Output the [X, Y] coordinate of the center of the cell containing the given text.  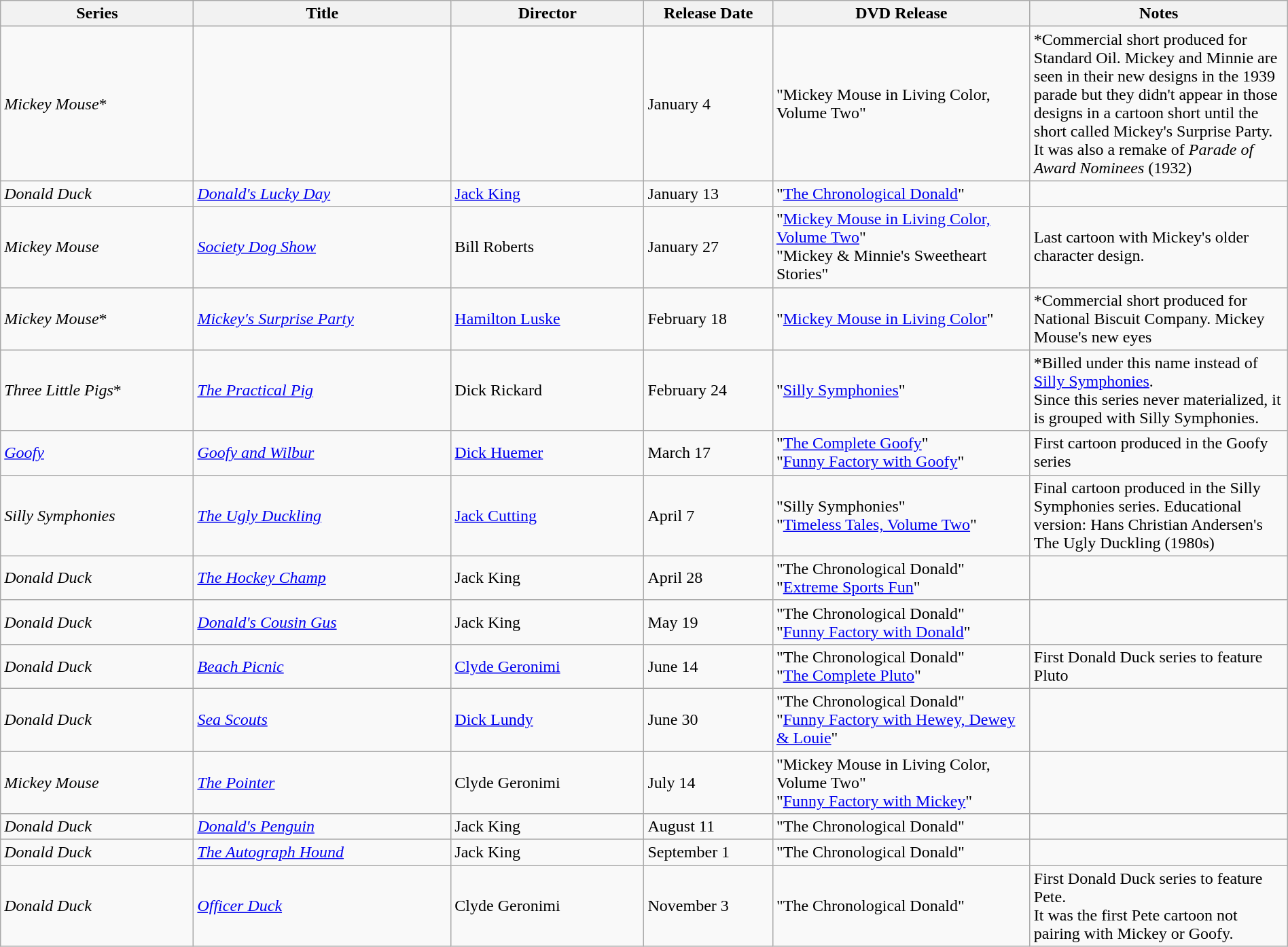
Society Dog Show [322, 247]
Mickey's Surprise Party [322, 319]
The Ugly Duckling [322, 515]
DVD Release [901, 14]
"Silly Symphonies" [901, 390]
Sea Scouts [322, 719]
Series [97, 14]
April 28 [708, 577]
February 24 [708, 390]
Title [322, 14]
"Silly Symphonies" "Timeless Tales, Volume Two" [901, 515]
August 11 [708, 827]
"The Chronological Donald" "Funny Factory with Hewey, Dewey & Louie" [901, 719]
Director [548, 14]
First cartoon produced in the Goofy series [1159, 452]
Jack Cutting [548, 515]
"The Chronological Donald" "Extreme Sports Fun" [901, 577]
First Donald Duck series to feature Pete. It was the first Pete cartoon not pairing with Mickey or Goofy. [1159, 906]
June 30 [708, 719]
"Mickey Mouse in Living Color, Volume Two" "Mickey & Minnie's Sweetheart Stories" [901, 247]
First Donald Duck series to feature Pluto [1159, 666]
Dick Lundy [548, 719]
Hamilton Luske [548, 319]
The Hockey Champ [322, 577]
The Autograph Hound [322, 853]
Beach Picnic [322, 666]
"The Complete Goofy" "Funny Factory with Goofy" [901, 452]
Last cartoon with Mickey's older character design. [1159, 247]
*Billed under this name instead of Silly Symphonies. Since this series never materialized, it is grouped with Silly Symphonies. [1159, 390]
Dick Rickard [548, 390]
June 14 [708, 666]
"Mickey Mouse in Living Color, Volume Two" "Funny Factory with Mickey" [901, 783]
"Mickey Mouse in Living Color, Volume Two" [901, 103]
Officer Duck [322, 906]
September 1 [708, 853]
Donald's Lucky Day [322, 194]
March 17 [708, 452]
Goofy and Wilbur [322, 452]
Goofy [97, 452]
Three Little Pigs* [97, 390]
Silly Symphonies [97, 515]
"The Chronological Donald" "Funny Factory with Donald" [901, 622]
January 13 [708, 194]
May 19 [708, 622]
Donald's Cousin Gus [322, 622]
Release Date [708, 14]
"The Chronological Donald" "The Complete Pluto" [901, 666]
Dick Huemer [548, 452]
The Practical Pig [322, 390]
Bill Roberts [548, 247]
*Commercial short produced for National Biscuit Company. Mickey Mouse's new eyes [1159, 319]
Donald's Penguin [322, 827]
January 27 [708, 247]
Notes [1159, 14]
The Pointer [322, 783]
January 4 [708, 103]
"Mickey Mouse in Living Color" [901, 319]
April 7 [708, 515]
February 18 [708, 319]
July 14 [708, 783]
November 3 [708, 906]
Final cartoon produced in the Silly Symphonies series. Educational version: Hans Christian Andersen's The Ugly Duckling (1980s) [1159, 515]
